Search for the cell housing the specified text and yield its [X, Y] center coordinate. 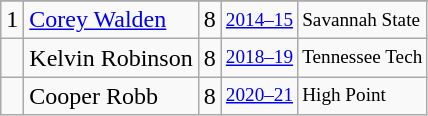
Tennessee Tech [362, 58]
2018–19 [259, 58]
Corey Walden [111, 20]
Cooper Robb [111, 96]
Savannah State [362, 20]
2020–21 [259, 96]
High Point [362, 96]
Kelvin Robinson [111, 58]
2014–15 [259, 20]
1 [12, 20]
